Determine the [X, Y] coordinate at the center of the cell enclosing the given text.  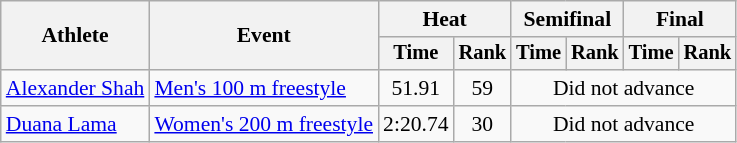
30 [483, 124]
51.91 [416, 88]
Men's 100 m freestyle [264, 88]
Heat [444, 19]
Athlete [76, 36]
Alexander Shah [76, 88]
Semifinal [567, 19]
2:20.74 [416, 124]
Women's 200 m freestyle [264, 124]
Event [264, 36]
Final [680, 19]
Duana Lama [76, 124]
59 [483, 88]
